Capture the cell that displays the provided text and extract its [x, y] central coordinate. 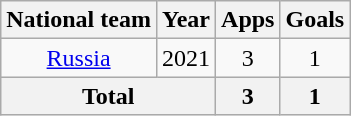
National team [79, 20]
Goals [315, 20]
Total [108, 96]
Russia [79, 58]
Year [186, 20]
2021 [186, 58]
Apps [248, 20]
